Capture the cell that displays the provided text and extract its (X, Y) central coordinate. 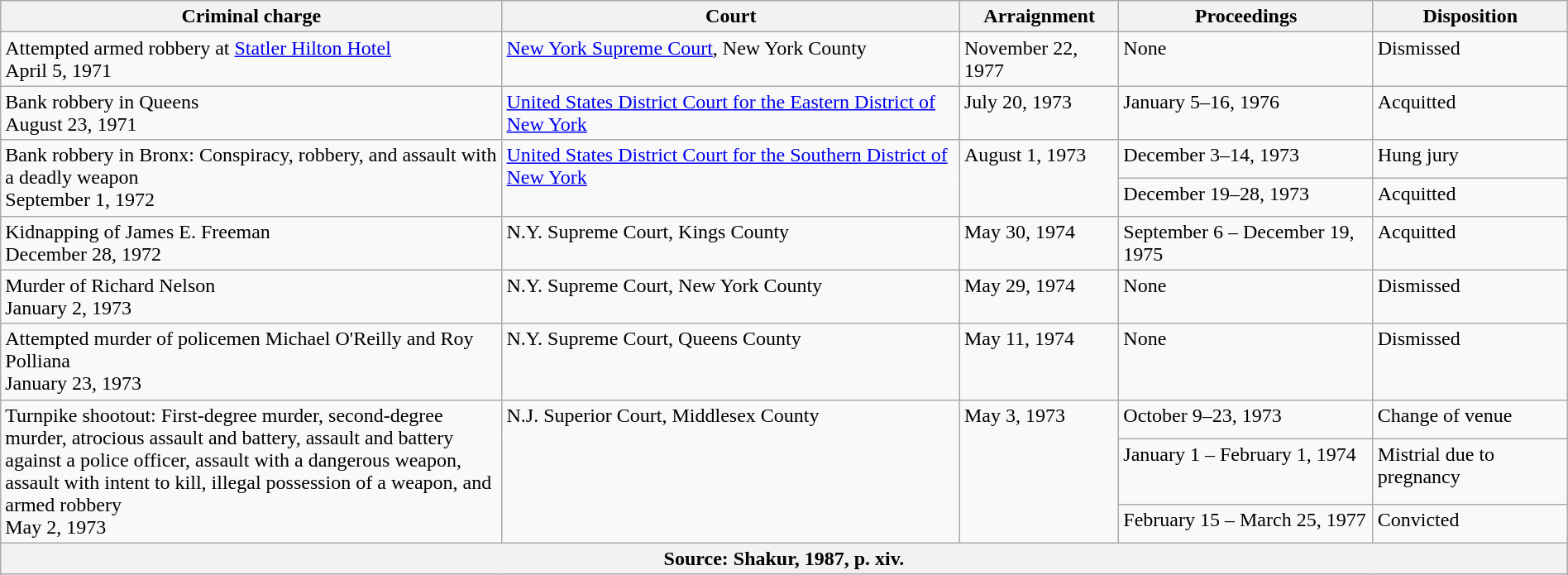
Criminal charge (251, 17)
December 19–28, 1973 (1245, 197)
Convicted (1470, 525)
Bank robbery in QueensAugust 23, 1971 (251, 113)
May 29, 1974 (1039, 296)
N.Y. Supreme Court, Kings County (731, 243)
New York Supreme Court, New York County (731, 60)
N.J. Superior Court, Middlesex County (731, 472)
Attempted murder of policemen Michael O'Reilly and Roy PollianaJanuary 23, 1973 (251, 362)
Proceedings (1245, 17)
N.Y. Supreme Court, Queens County (731, 362)
Source: Shakur, 1987, p. xiv. (784, 558)
Court (731, 17)
Attempted armed robbery at Statler Hilton HotelApril 5, 1971 (251, 60)
Hung jury (1470, 159)
January 5–16, 1976 (1245, 113)
Disposition (1470, 17)
July 20, 1973 (1039, 113)
N.Y. Supreme Court, New York County (731, 296)
Kidnapping of James E. FreemanDecember 28, 1972 (251, 243)
September 6 – December 19, 1975 (1245, 243)
November 22, 1977 (1039, 60)
Arraignment (1039, 17)
May 30, 1974 (1039, 243)
February 15 – March 25, 1977 (1245, 525)
January 1 – February 1, 1974 (1245, 472)
December 3–14, 1973 (1245, 159)
October 9–23, 1973 (1245, 419)
August 1, 1973 (1039, 178)
May 3, 1973 (1039, 472)
May 11, 1974 (1039, 362)
Mistrial due to pregnancy (1470, 472)
Change of venue (1470, 419)
Murder of Richard NelsonJanuary 2, 1973 (251, 296)
Bank robbery in Bronx: Conspiracy, robbery, and assault with a deadly weaponSeptember 1, 1972 (251, 178)
United States District Court for the Eastern District of New York (731, 113)
United States District Court for the Southern District of New York (731, 178)
